Output the [X, Y] coordinate of the center of the cell containing the given text.  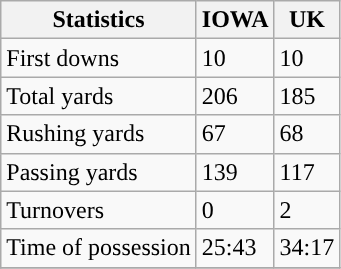
Turnovers [99, 210]
Time of possession [99, 248]
2 [307, 210]
Passing yards [99, 172]
Total yards [99, 96]
0 [235, 210]
117 [307, 172]
25:43 [235, 248]
UK [307, 20]
Rushing yards [99, 134]
Statistics [99, 20]
68 [307, 134]
34:17 [307, 248]
206 [235, 96]
First downs [99, 58]
139 [235, 172]
67 [235, 134]
185 [307, 96]
IOWA [235, 20]
